From the cell containing the given text, extract its center point as [X, Y] coordinate. 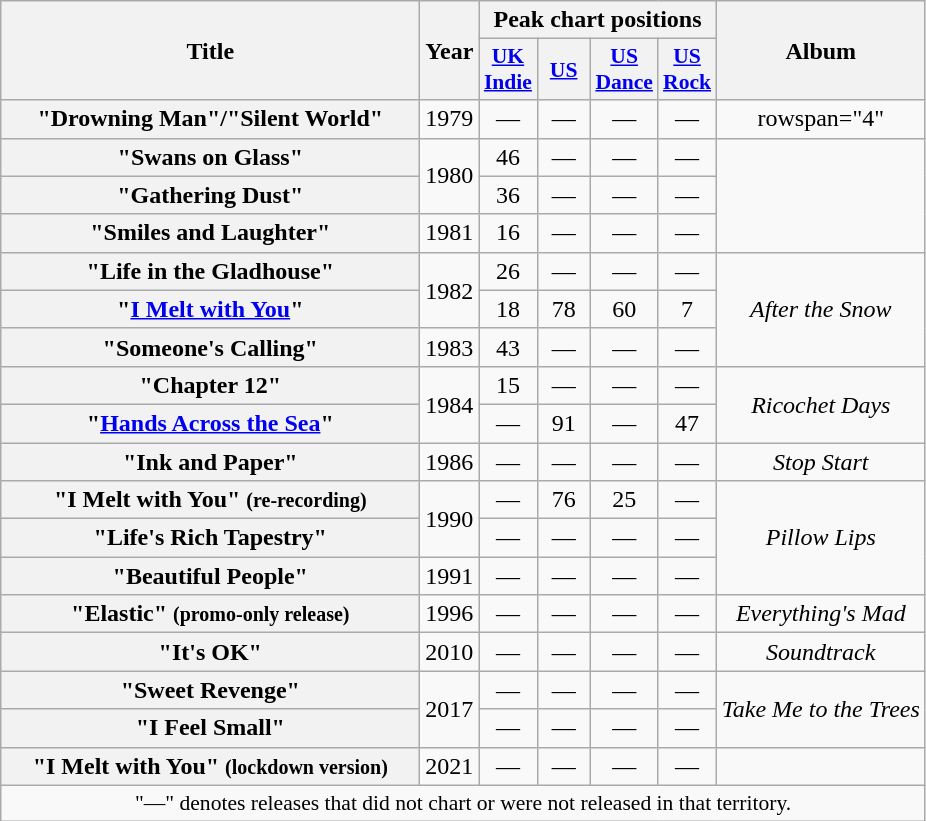
Title [210, 50]
"Someone's Calling" [210, 347]
46 [508, 157]
Year [450, 50]
"Elastic" (promo-only release) [210, 614]
78 [564, 309]
1980 [450, 176]
"I Feel Small" [210, 728]
"Hands Across the Sea" [210, 423]
rowspan="4" [820, 119]
15 [508, 385]
"Beautiful People" [210, 576]
43 [508, 347]
1984 [450, 404]
Pillow Lips [820, 538]
1991 [450, 576]
"Swans on Glass" [210, 157]
18 [508, 309]
26 [508, 271]
"Chapter 12" [210, 385]
76 [564, 500]
US [564, 70]
1983 [450, 347]
25 [624, 500]
"Ink and Paper" [210, 461]
Album [820, 50]
2017 [450, 709]
Ricochet Days [820, 404]
"Gathering Dust" [210, 195]
Soundtrack [820, 652]
2010 [450, 652]
1990 [450, 519]
"—" denotes releases that did not chart or were not released in that territory. [464, 803]
16 [508, 233]
"Smiles and Laughter" [210, 233]
47 [687, 423]
US Rock [687, 70]
"I Melt with You" [210, 309]
1982 [450, 290]
Peak chart positions [598, 20]
"It's OK" [210, 652]
91 [564, 423]
Stop Start [820, 461]
36 [508, 195]
"Life in the Gladhouse" [210, 271]
1979 [450, 119]
"Drowning Man"/"Silent World" [210, 119]
"Life's Rich Tapestry" [210, 538]
2021 [450, 766]
7 [687, 309]
US Dance [624, 70]
"I Melt with You" (re-recording) [210, 500]
"Sweet Revenge" [210, 690]
After the Snow [820, 309]
Everything's Mad [820, 614]
Take Me to the Trees [820, 709]
1981 [450, 233]
UK Indie [508, 70]
1986 [450, 461]
"I Melt with You" (lockdown version) [210, 766]
60 [624, 309]
1996 [450, 614]
